Search for the cell housing the specified text and yield its [x, y] center coordinate. 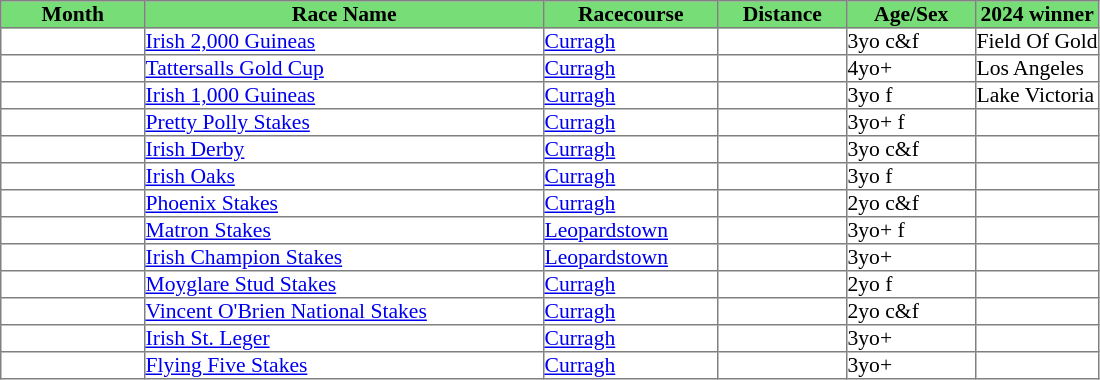
Flying Five Stakes [344, 366]
Field Of Gold [1038, 42]
Irish 2,000 Guineas [344, 42]
Month [73, 14]
Moyglare Stud Stakes [344, 284]
Age/Sex [912, 14]
Irish Derby [344, 150]
Vincent O'Brien National Stakes [344, 312]
Los Angeles [1038, 68]
Lake Victoria [1038, 96]
2024 winner [1038, 14]
Racecourse [631, 14]
Irish Champion Stakes [344, 258]
Irish 1,000 Guineas [344, 96]
Distance [782, 14]
Race Name [344, 14]
2yo f [912, 284]
Phoenix Stakes [344, 204]
Tattersalls Gold Cup [344, 68]
4yo+ [912, 68]
Pretty Polly Stakes [344, 122]
Irish Oaks [344, 176]
Irish St. Leger [344, 338]
Matron Stakes [344, 230]
